Locate the cell with the specified text and output its (x, y) center coordinate. 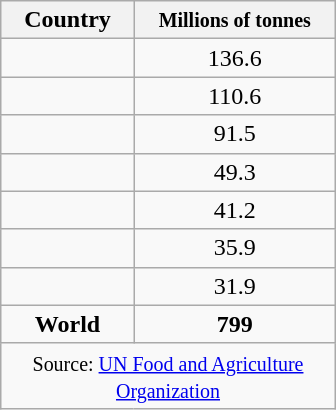
Country (68, 20)
110.6 (234, 96)
136.6 (234, 58)
799 (234, 324)
Source: UN Food and Agriculture Organization (168, 376)
World (68, 324)
91.5 (234, 134)
41.2 (234, 210)
49.3 (234, 172)
31.9 (234, 286)
Millions of tonnes (234, 20)
35.9 (234, 248)
